Return (x, y) of the center of cell containing provided text 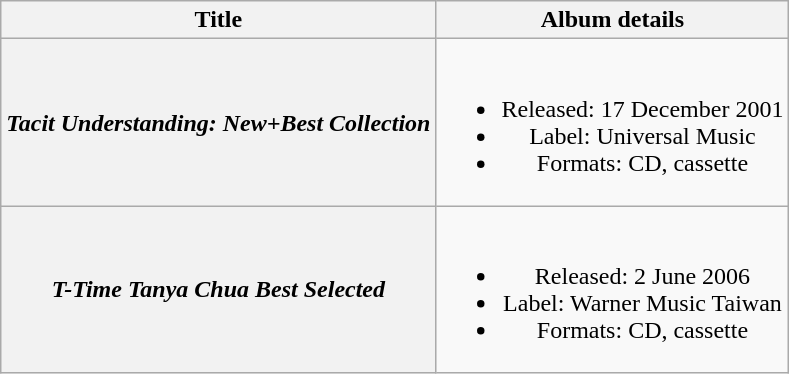
Released: 2 June 2006Label: Warner Music TaiwanFormats: CD, cassette (612, 290)
T-Time Tanya Chua Best Selected (218, 290)
Title (218, 20)
Tacit Understanding: New+Best Collection (218, 122)
Released: 17 December 2001Label: Universal MusicFormats: CD, cassette (612, 122)
Album details (612, 20)
